From the cell containing the given text, extract its center point as [x, y] coordinate. 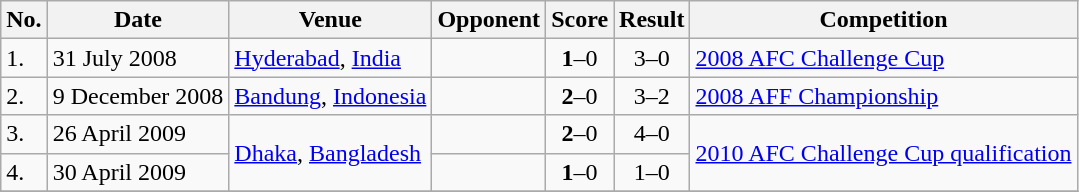
No. [24, 20]
Bandung, Indonesia [330, 96]
2. [24, 96]
31 July 2008 [138, 58]
4–0 [652, 134]
30 April 2009 [138, 172]
3–0 [652, 58]
2008 AFF Championship [884, 96]
Competition [884, 20]
Hyderabad, India [330, 58]
Dhaka, Bangladesh [330, 153]
Date [138, 20]
3–2 [652, 96]
3. [24, 134]
1. [24, 58]
9 December 2008 [138, 96]
Opponent [489, 20]
Score [580, 20]
Result [652, 20]
Venue [330, 20]
2008 AFC Challenge Cup [884, 58]
4. [24, 172]
2010 AFC Challenge Cup qualification [884, 153]
26 April 2009 [138, 134]
